For the text-containing cell, return its midpoint in [X, Y] coordinate format. 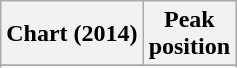
Peakposition [189, 34]
Chart (2014) [72, 34]
